For the text-containing cell, return its midpoint in [x, y] coordinate format. 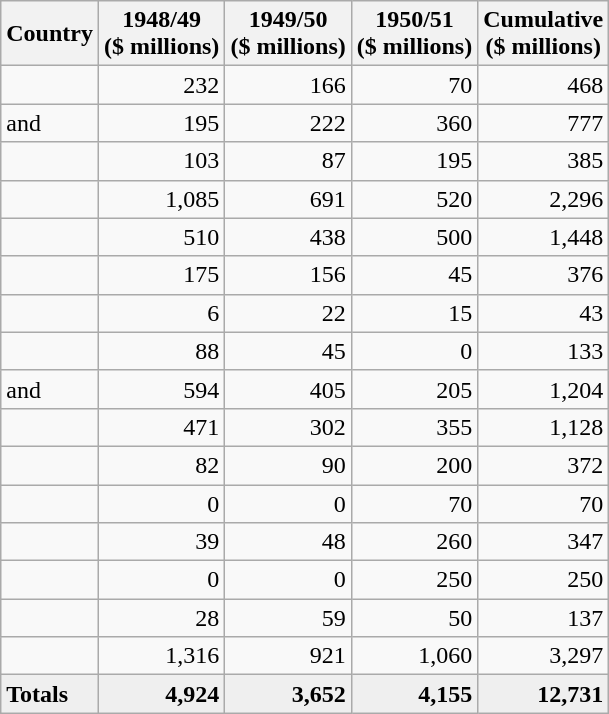
520 [414, 199]
921 [288, 656]
691 [288, 199]
59 [288, 618]
Cumulative($ millions) [544, 34]
6 [161, 313]
Country [50, 34]
50 [414, 618]
1,448 [544, 237]
15 [414, 313]
260 [414, 542]
355 [414, 427]
438 [288, 237]
3,652 [288, 694]
4,924 [161, 694]
232 [161, 85]
302 [288, 427]
133 [544, 351]
39 [161, 542]
1949/50($ millions) [288, 34]
500 [414, 237]
28 [161, 618]
376 [544, 275]
87 [288, 161]
1,085 [161, 199]
594 [161, 389]
471 [161, 427]
166 [288, 85]
2,296 [544, 199]
385 [544, 161]
22 [288, 313]
1950/51($ millions) [414, 34]
1,204 [544, 389]
1,128 [544, 427]
1,316 [161, 656]
222 [288, 123]
156 [288, 275]
175 [161, 275]
347 [544, 542]
3,297 [544, 656]
137 [544, 618]
200 [414, 465]
12,731 [544, 694]
103 [161, 161]
372 [544, 465]
405 [288, 389]
Totals [50, 694]
510 [161, 237]
82 [161, 465]
4,155 [414, 694]
205 [414, 389]
777 [544, 123]
468 [544, 85]
1,060 [414, 656]
88 [161, 351]
360 [414, 123]
90 [288, 465]
1948/49($ millions) [161, 34]
43 [544, 313]
48 [288, 542]
